From the cell containing the given text, extract its center point as (X, Y) coordinate. 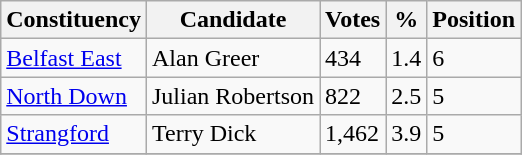
1,462 (353, 134)
Julian Robertson (232, 96)
3.9 (406, 134)
Constituency (74, 20)
6 (474, 58)
Strangford (74, 134)
822 (353, 96)
Votes (353, 20)
Alan Greer (232, 58)
Terry Dick (232, 134)
North Down (74, 96)
Belfast East (74, 58)
1.4 (406, 58)
Position (474, 20)
2.5 (406, 96)
434 (353, 58)
Candidate (232, 20)
% (406, 20)
